Capture the cell that displays the provided text and extract its (x, y) central coordinate. 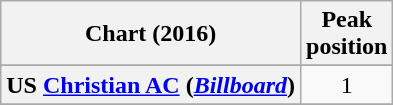
1 (347, 85)
Peakposition (347, 34)
Chart (2016) (151, 34)
US Christian AC (Billboard) (151, 85)
